From the cell containing the given text, extract its center point as (x, y) coordinate. 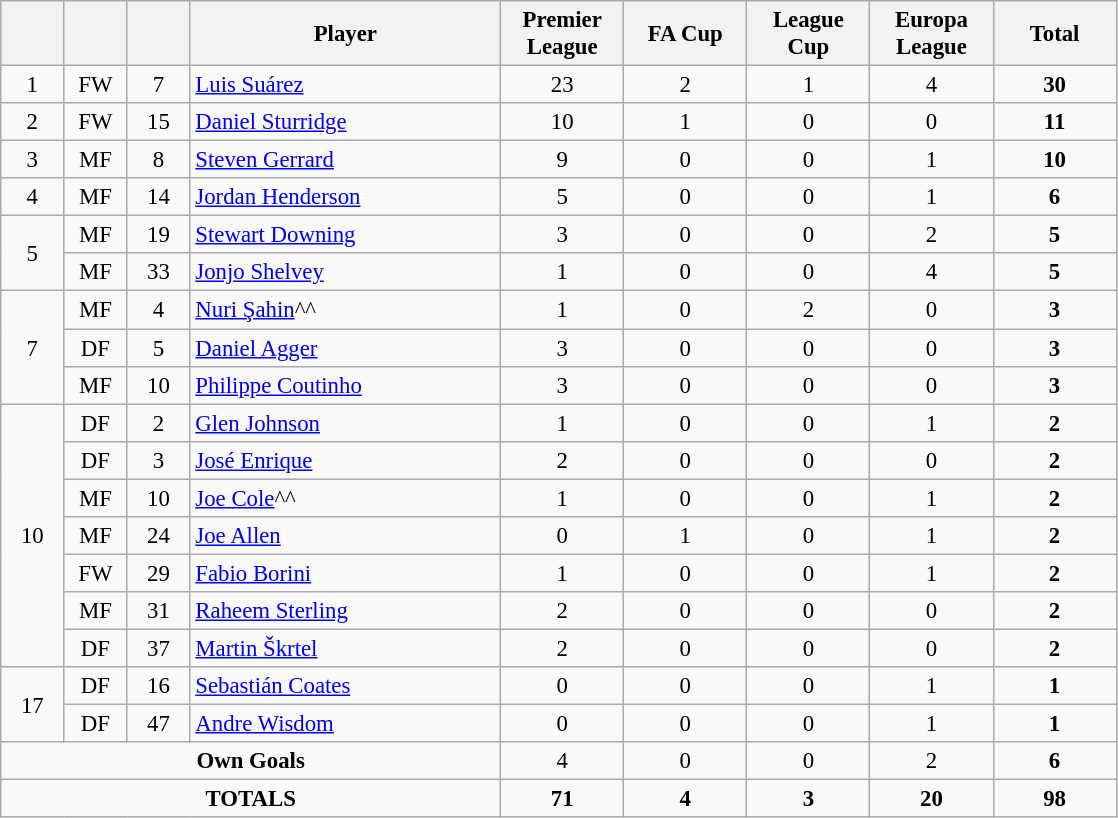
98 (1054, 799)
FA Cup (686, 34)
24 (158, 536)
8 (158, 160)
Premier League (562, 34)
29 (158, 573)
José Enrique (346, 460)
Philippe Coutinho (346, 385)
14 (158, 197)
Joe Allen (346, 536)
11 (1054, 122)
19 (158, 235)
17 (32, 704)
20 (932, 799)
Daniel Agger (346, 348)
33 (158, 273)
71 (562, 799)
Glen Johnson (346, 423)
15 (158, 122)
Own Goals (251, 761)
Nuri Şahin^^ (346, 310)
Joe Cole^^ (346, 498)
Steven Gerrard (346, 160)
47 (158, 724)
9 (562, 160)
Jonjo Shelvey (346, 273)
37 (158, 648)
Jordan Henderson (346, 197)
Luis Suárez (346, 85)
Andre Wisdom (346, 724)
Player (346, 34)
Raheem Sterling (346, 611)
Fabio Borini (346, 573)
TOTALS (251, 799)
Daniel Sturridge (346, 122)
16 (158, 686)
30 (1054, 85)
Sebastián Coates (346, 686)
Europa League (932, 34)
Martin Škrtel (346, 648)
31 (158, 611)
Stewart Downing (346, 235)
League Cup (808, 34)
23 (562, 85)
Total (1054, 34)
